From the cell containing the given text, extract its center point as (X, Y) coordinate. 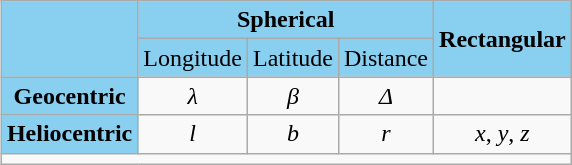
Heliocentric (69, 134)
λ (193, 96)
Distance (386, 58)
l (193, 134)
Geocentric (69, 96)
Latitude (292, 58)
Rectangular (503, 39)
Δ (386, 96)
r (386, 134)
Longitude (193, 58)
Spherical (286, 20)
b (292, 134)
x, y, z (503, 134)
β (292, 96)
